Output the [x, y] coordinate of the center of the cell containing the given text.  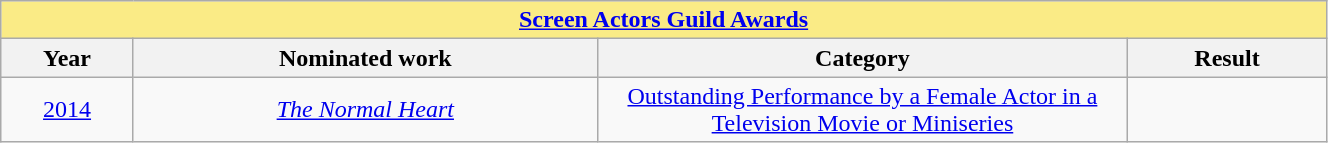
Nominated work [365, 58]
The Normal Heart [365, 110]
Year [68, 58]
Screen Actors Guild Awards [664, 20]
Category [862, 58]
2014 [68, 110]
Outstanding Performance by a Female Actor in a Television Movie or Miniseries [862, 110]
Result [1228, 58]
